Capture the cell that displays the provided text and extract its (x, y) central coordinate. 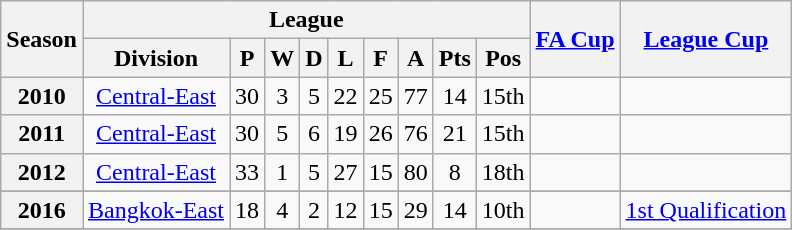
F (380, 58)
Season (42, 39)
4 (282, 210)
Bangkok-East (156, 210)
2 (314, 210)
P (248, 58)
33 (248, 172)
D (314, 58)
18th (503, 172)
2012 (42, 172)
Pos (503, 58)
2011 (42, 134)
27 (346, 172)
Pts (454, 58)
12 (346, 210)
3 (282, 96)
18 (248, 210)
A (416, 58)
26 (380, 134)
1 (282, 172)
2010 (42, 96)
6 (314, 134)
25 (380, 96)
League Cup (706, 39)
10th (503, 210)
76 (416, 134)
77 (416, 96)
80 (416, 172)
2016 (42, 210)
L (346, 58)
19 (346, 134)
League (306, 20)
1st Qualification (706, 210)
21 (454, 134)
8 (454, 172)
Division (156, 58)
22 (346, 96)
29 (416, 210)
W (282, 58)
FA Cup (575, 39)
